Search for the cell housing the specified text and yield its (X, Y) center coordinate. 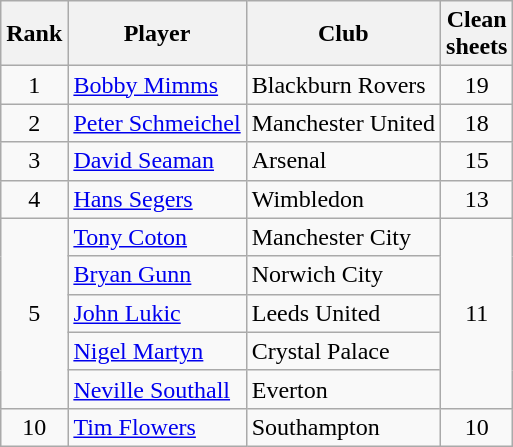
Cleansheets (477, 34)
15 (477, 161)
Southampton (343, 427)
5 (34, 313)
Manchester United (343, 123)
Leeds United (343, 313)
Arsenal (343, 161)
Everton (343, 389)
Bobby Mimms (157, 85)
18 (477, 123)
Manchester City (343, 237)
Wimbledon (343, 199)
Bryan Gunn (157, 275)
Crystal Palace (343, 351)
2 (34, 123)
John Lukic (157, 313)
Blackburn Rovers (343, 85)
19 (477, 85)
Nigel Martyn (157, 351)
Norwich City (343, 275)
3 (34, 161)
Tim Flowers (157, 427)
4 (34, 199)
Neville Southall (157, 389)
Tony Coton (157, 237)
Hans Segers (157, 199)
11 (477, 313)
Club (343, 34)
Peter Schmeichel (157, 123)
Rank (34, 34)
Player (157, 34)
1 (34, 85)
David Seaman (157, 161)
13 (477, 199)
